Provide the (x, y) coordinate of the cell's center where the given text is located.  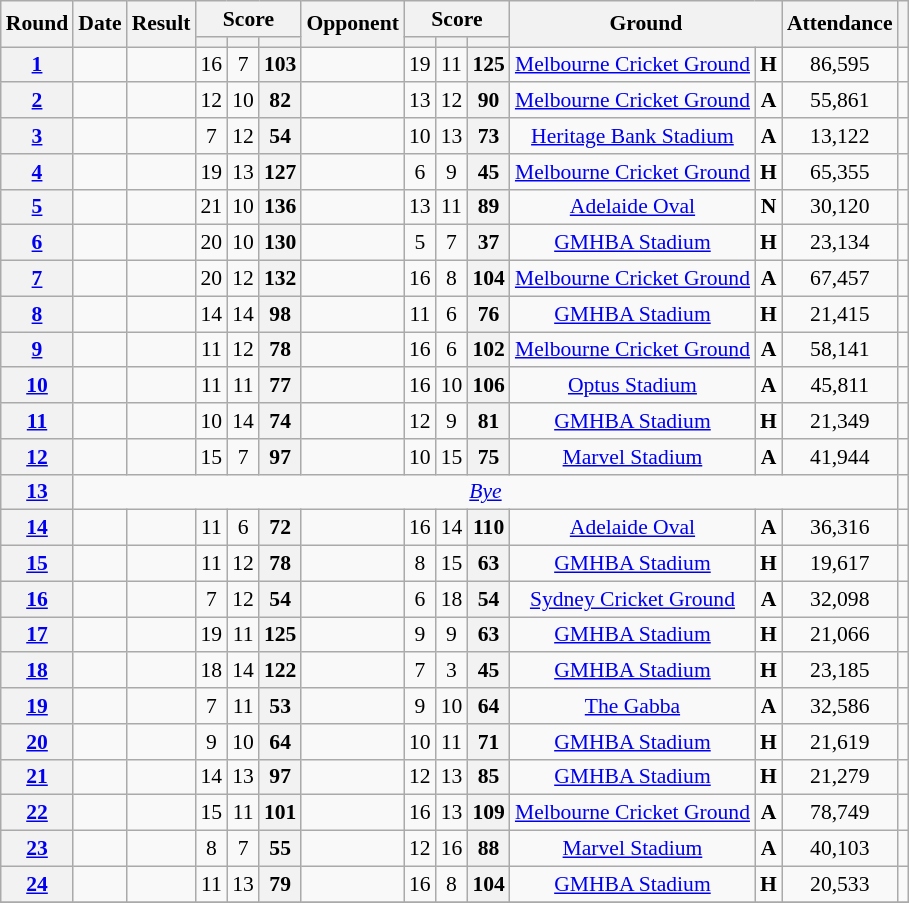
55,861 (840, 101)
24 (38, 884)
N (768, 207)
67,457 (840, 279)
The Gabba (632, 706)
78,749 (840, 813)
132 (280, 279)
41,944 (840, 457)
21,066 (840, 635)
Round (38, 24)
89 (488, 207)
86,595 (840, 65)
22 (38, 813)
53 (280, 706)
21,415 (840, 314)
55 (280, 849)
90 (488, 101)
77 (280, 386)
106 (488, 386)
58,141 (840, 350)
136 (280, 207)
Optus Stadium (632, 386)
Bye (485, 492)
32,586 (840, 706)
20,533 (840, 884)
21,279 (840, 777)
Attendance (840, 24)
37 (488, 243)
19,617 (840, 564)
82 (280, 101)
32,098 (840, 599)
130 (280, 243)
122 (280, 671)
65,355 (840, 172)
13,122 (840, 136)
23,134 (840, 243)
30,120 (840, 207)
45,811 (840, 386)
103 (280, 65)
127 (280, 172)
2 (38, 101)
102 (488, 350)
21,619 (840, 742)
74 (280, 421)
76 (488, 314)
109 (488, 813)
Sydney Cricket Ground (632, 599)
79 (280, 884)
98 (280, 314)
17 (38, 635)
110 (488, 528)
23,185 (840, 671)
1 (38, 65)
101 (280, 813)
72 (280, 528)
Opponent (352, 24)
88 (488, 849)
Result (162, 24)
40,103 (840, 849)
Heritage Bank Stadium (632, 136)
Ground (646, 24)
71 (488, 742)
21,349 (840, 421)
36,316 (840, 528)
23 (38, 849)
75 (488, 457)
4 (38, 172)
73 (488, 136)
85 (488, 777)
81 (488, 421)
Date (100, 24)
